For the text-containing cell, return its midpoint in (X, Y) coordinate format. 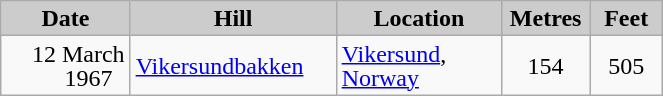
12 March 1967 (66, 66)
Vikersundbakken (233, 66)
Metres (546, 18)
Vikersund, Norway (419, 66)
154 (546, 66)
Hill (233, 18)
Location (419, 18)
Date (66, 18)
Feet (626, 18)
505 (626, 66)
